Search for the cell housing the specified text and yield its [X, Y] center coordinate. 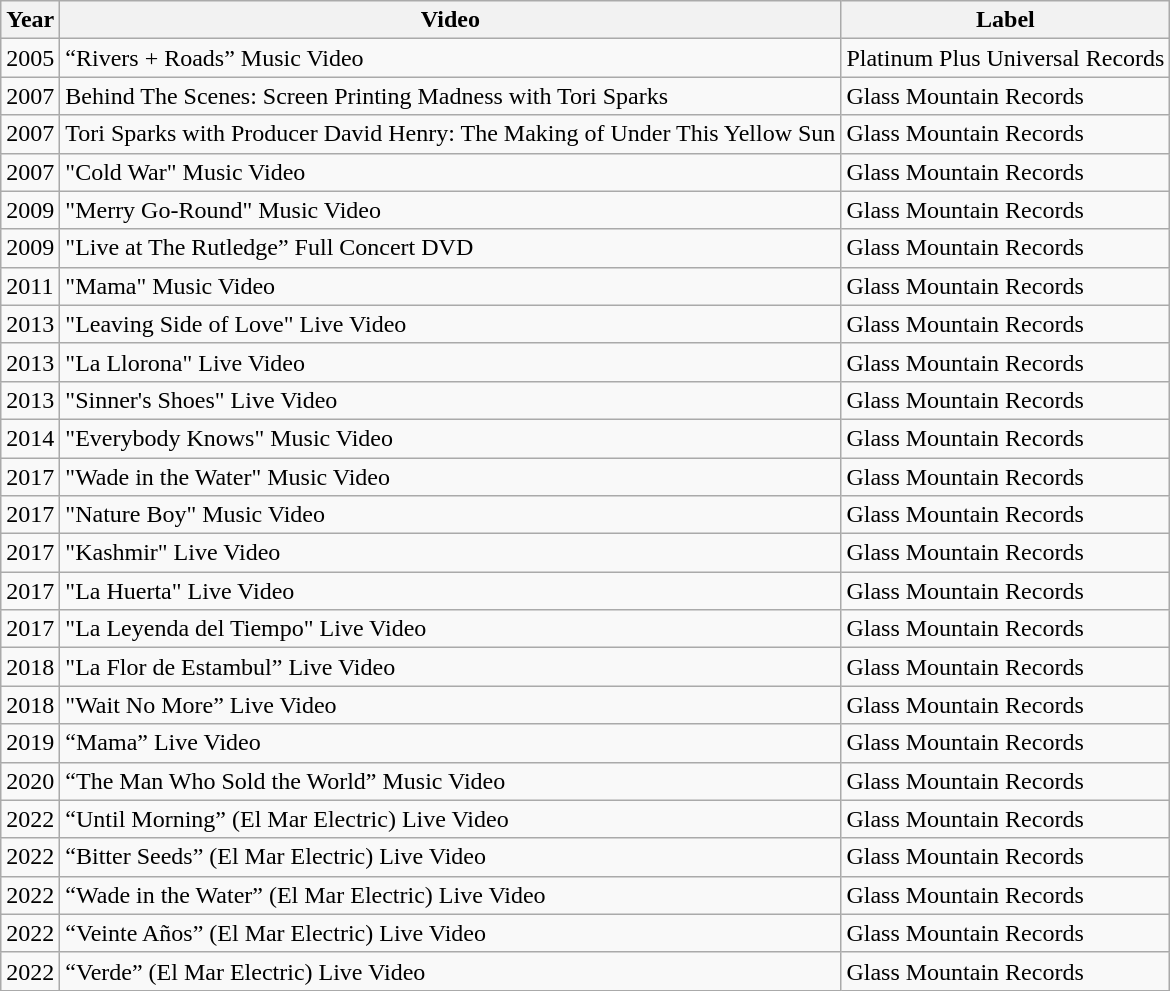
"La Flor de Estambul” Live Video [450, 667]
Behind The Scenes: Screen Printing Madness with Tori Sparks [450, 96]
Video [450, 20]
Platinum Plus Universal Records [1006, 58]
2005 [30, 58]
“Bitter Seeds” (El Mar Electric) Live Video [450, 857]
"La Leyenda del Tiempo" Live Video [450, 629]
"Kashmir" Live Video [450, 553]
"Sinner's Shoes" Live Video [450, 400]
"Everybody Knows" Music Video [450, 438]
Year [30, 20]
“Verde” (El Mar Electric) Live Video [450, 971]
"Leaving Side of Love" Live Video [450, 324]
"Cold War" Music Video [450, 172]
"Merry Go-Round" Music Video [450, 210]
"Wait No More” Live Video [450, 705]
"Wade in the Water" Music Video [450, 477]
2011 [30, 286]
Label [1006, 20]
2020 [30, 781]
“The Man Who Sold the World” Music Video [450, 781]
“Until Morning” (El Mar Electric) Live Video [450, 819]
"La Huerta" Live Video [450, 591]
2014 [30, 438]
“Wade in the Water” (El Mar Electric) Live Video [450, 895]
Tori Sparks with Producer David Henry: The Making of Under This Yellow Sun [450, 134]
“Rivers + Roads” Music Video [450, 58]
"Live at The Rutledge” Full Concert DVD [450, 248]
"La Llorona" Live Video [450, 362]
"Mama" Music Video [450, 286]
"Nature Boy" Music Video [450, 515]
2019 [30, 743]
“Mama” Live Video [450, 743]
“Veinte Años” (El Mar Electric) Live Video [450, 933]
